Return the (X, Y) coordinate for the center point of the cell that contains the specified text.  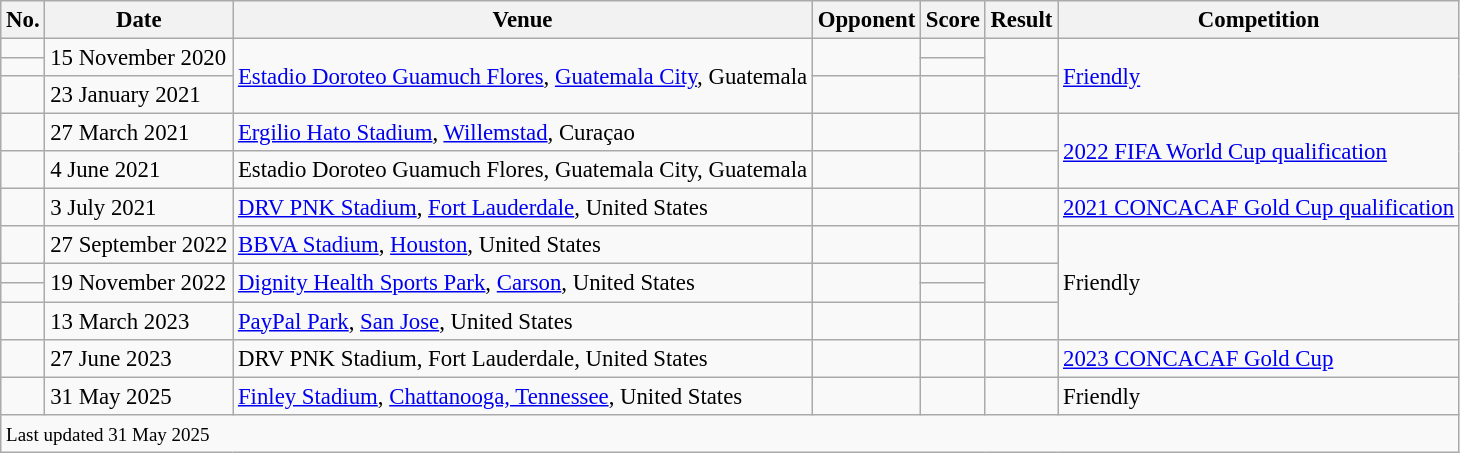
2021 CONCACAF Gold Cup qualification (1259, 208)
27 June 2023 (139, 358)
27 September 2022 (139, 245)
Competition (1259, 20)
No. (23, 20)
Finley Stadium, Chattanooga, Tennessee, United States (523, 396)
4 June 2021 (139, 170)
PayPal Park, San Jose, United States (523, 321)
Last updated 31 May 2025 (730, 433)
Dignity Health Sports Park, Carson, United States (523, 283)
Venue (523, 20)
3 July 2021 (139, 208)
27 March 2021 (139, 133)
Ergilio Hato Stadium, Willemstad, Curaçao (523, 133)
2022 FIFA World Cup qualification (1259, 152)
Score (954, 20)
Date (139, 20)
13 March 2023 (139, 321)
23 January 2021 (139, 95)
Result (1022, 20)
19 November 2022 (139, 283)
Opponent (866, 20)
2023 CONCACAF Gold Cup (1259, 358)
15 November 2020 (139, 58)
31 May 2025 (139, 396)
BBVA Stadium, Houston, United States (523, 245)
